Identify which cell holds the provided text, then report its (X, Y) central coordinate. 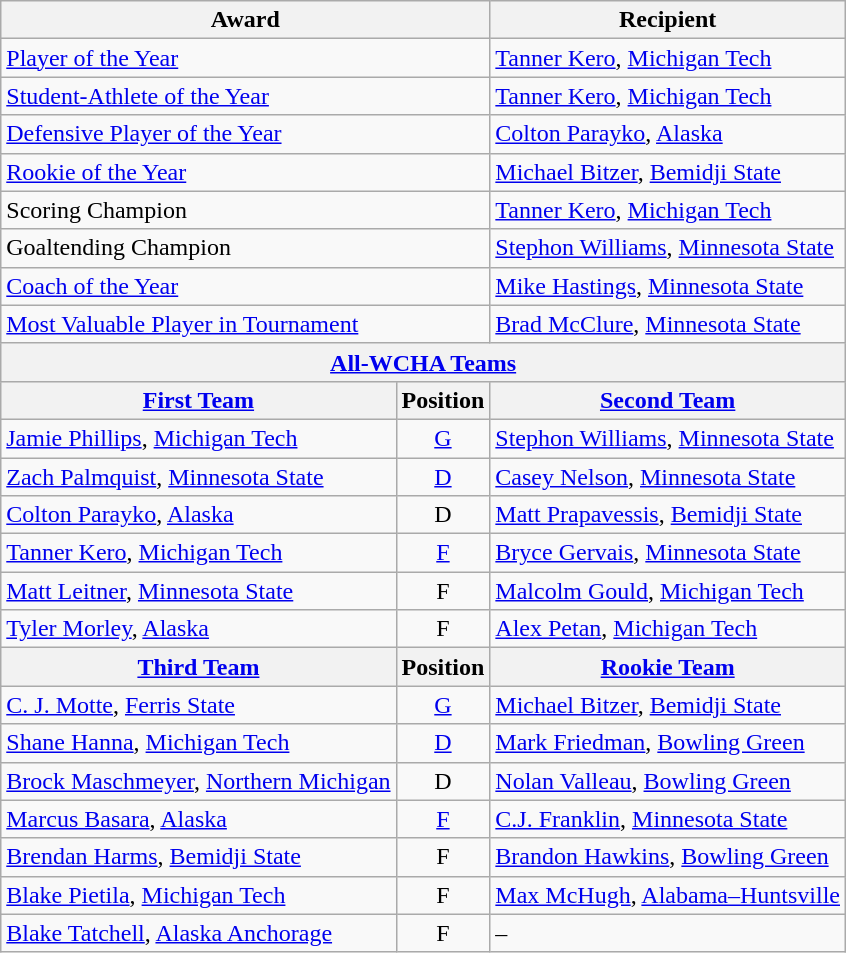
Player of the Year (246, 58)
All-WCHA Teams (424, 362)
Goaltending Champion (246, 248)
Marcus Basara, Alaska (198, 819)
Brock Maschmeyer, Northern Michigan (198, 781)
Mike Hastings, Minnesota State (668, 286)
Max McHugh, Alabama–Huntsville (668, 895)
Nolan Valleau, Bowling Green (668, 781)
First Team (198, 400)
Rookie of the Year (246, 172)
Scoring Champion (246, 210)
Shane Hanna, Michigan Tech (198, 743)
Student-Athlete of the Year (246, 96)
Brendan Harms, Bemidji State (198, 857)
Matt Prapavessis, Bemidji State (668, 515)
Alex Petan, Michigan Tech (668, 629)
Mark Friedman, Bowling Green (668, 743)
Zach Palmquist, Minnesota State (198, 477)
Blake Tatchell, Alaska Anchorage (198, 933)
Most Valuable Player in Tournament (246, 324)
C.J. Franklin, Minnesota State (668, 819)
Brandon Hawkins, Bowling Green (668, 857)
Brad McClure, Minnesota State (668, 324)
Recipient (668, 20)
Blake Pietila, Michigan Tech (198, 895)
– (668, 933)
Defensive Player of the Year (246, 134)
Third Team (198, 667)
Award (246, 20)
Rookie Team (668, 667)
C. J. Motte, Ferris State (198, 705)
Casey Nelson, Minnesota State (668, 477)
Coach of the Year (246, 286)
Malcolm Gould, Michigan Tech (668, 591)
Jamie Phillips, Michigan Tech (198, 438)
Matt Leitner, Minnesota State (198, 591)
Bryce Gervais, Minnesota State (668, 553)
Tyler Morley, Alaska (198, 629)
Second Team (668, 400)
